For the text-containing cell, return its midpoint in (x, y) coordinate format. 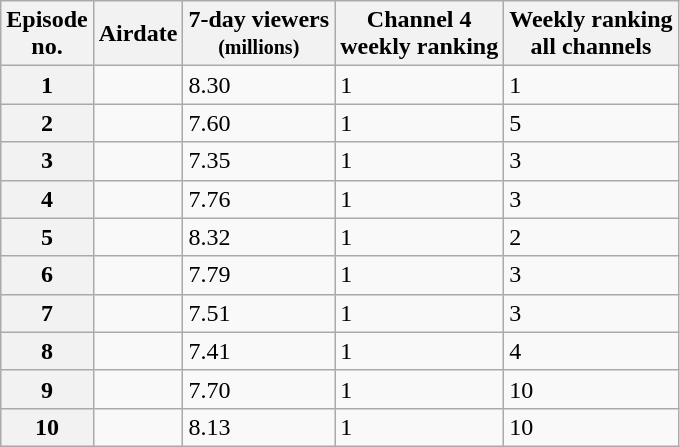
7-day viewers(millions) (259, 34)
7 (47, 313)
7.60 (259, 123)
7.70 (259, 389)
6 (47, 275)
7.79 (259, 275)
8.13 (259, 427)
7.51 (259, 313)
7.41 (259, 351)
7.76 (259, 199)
7.35 (259, 161)
9 (47, 389)
Channel 4weekly ranking (420, 34)
8 (47, 351)
Weekly rankingall channels (591, 34)
Airdate (138, 34)
8.30 (259, 85)
Episodeno. (47, 34)
8.32 (259, 237)
